Identify which cell holds the provided text, then report its [X, Y] central coordinate. 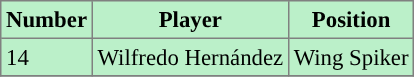
Wilfredo Hernández [190, 57]
Player [190, 20]
Wing Spiker [350, 57]
14 [47, 57]
Position [350, 20]
Number [47, 20]
